Determine the [X, Y] coordinate at the center of the cell enclosing the given text.  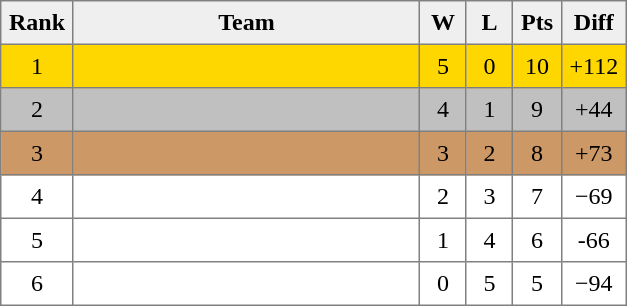
8 [537, 153]
W [443, 23]
Rank [38, 23]
10 [537, 66]
Diff [594, 23]
−94 [594, 284]
9 [537, 110]
7 [537, 197]
Pts [537, 23]
-66 [594, 240]
−69 [594, 197]
+73 [594, 153]
Team [246, 23]
+112 [594, 66]
+44 [594, 110]
L [489, 23]
